Extract the (X, Y) coordinate from the center of the cell holding the provided text.  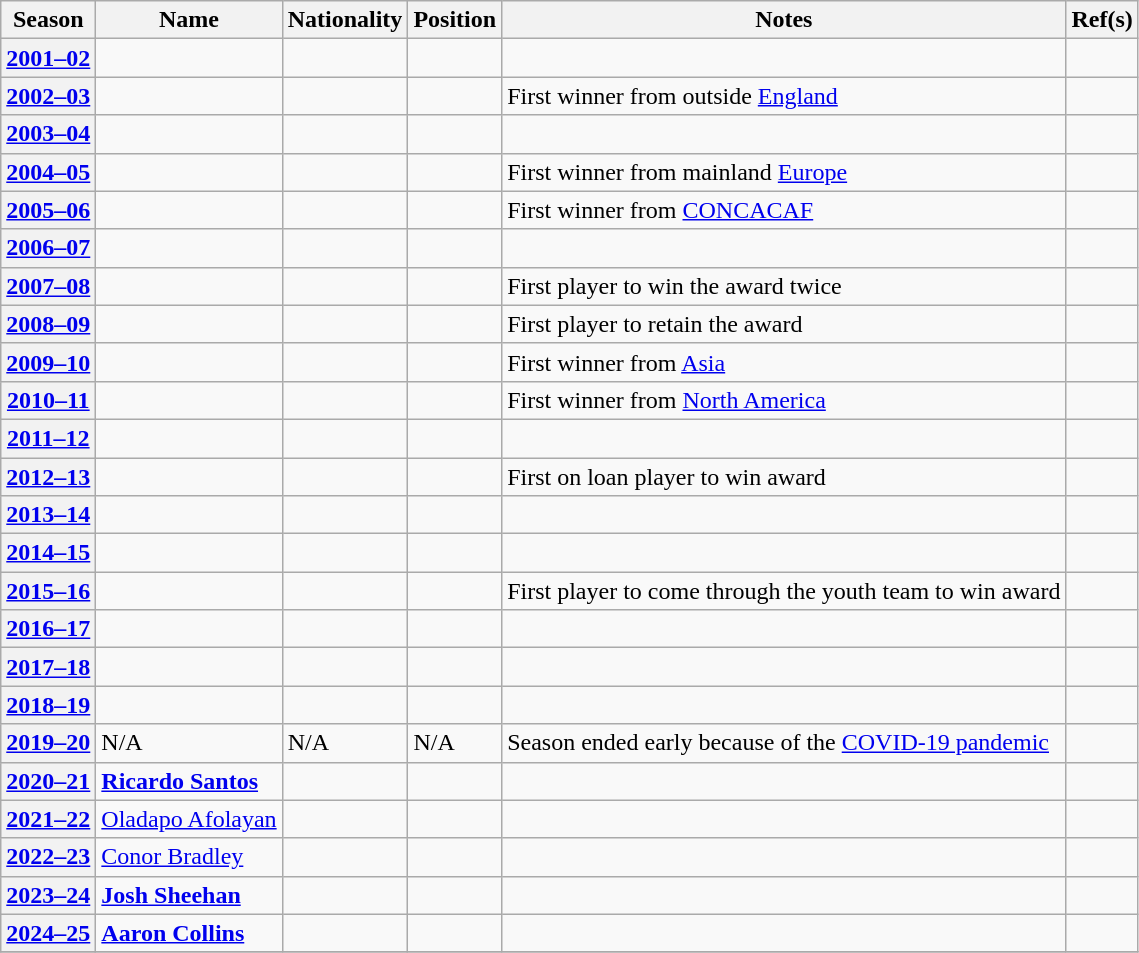
2019–20 (48, 743)
2014–15 (48, 553)
2021–22 (48, 819)
2010–11 (48, 400)
First player to come through the youth team to win award (784, 591)
First winner from outside England (784, 96)
2008–09 (48, 324)
2017–18 (48, 667)
First player to win the award twice (784, 286)
2011–12 (48, 438)
2024–25 (48, 933)
First winner from CONCACAF (784, 210)
2015–16 (48, 591)
Ricardo Santos (189, 781)
Notes (784, 20)
First on loan player to win award (784, 477)
2016–17 (48, 629)
2002–03 (48, 96)
First winner from mainland Europe (784, 172)
Name (189, 20)
Conor Bradley (189, 857)
2001–02 (48, 58)
Aaron Collins (189, 933)
2022–23 (48, 857)
First winner from Asia (784, 362)
Nationality (345, 20)
2023–24 (48, 895)
First player to retain the award (784, 324)
2006–07 (48, 248)
Position (455, 20)
Josh Sheehan (189, 895)
2007–08 (48, 286)
Season ended early because of the COVID-19 pandemic (784, 743)
Ref(s) (1102, 20)
2003–04 (48, 134)
First winner from North America (784, 400)
2018–19 (48, 705)
2013–14 (48, 515)
Oladapo Afolayan (189, 819)
Season (48, 20)
2020–21 (48, 781)
2012–13 (48, 477)
2009–10 (48, 362)
2004–05 (48, 172)
2005–06 (48, 210)
